Scan for the cell matching the given text and deliver its (X, Y) coordinate at center. 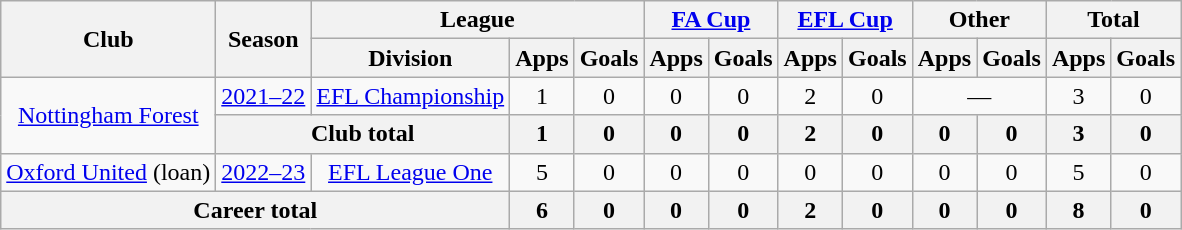
8 (1078, 210)
6 (542, 210)
Club (108, 39)
FA Cup (711, 20)
Total (1113, 20)
Other (979, 20)
Division (410, 58)
League (478, 20)
Oxford United (loan) (108, 172)
EFL Cup (845, 20)
EFL League One (410, 172)
2022–23 (264, 172)
2021–22 (264, 96)
Career total (256, 210)
EFL Championship (410, 96)
— (979, 96)
Club total (363, 134)
Nottingham Forest (108, 115)
Season (264, 39)
